Determine the (X, Y) coordinate at the center of the cell enclosing the given text.  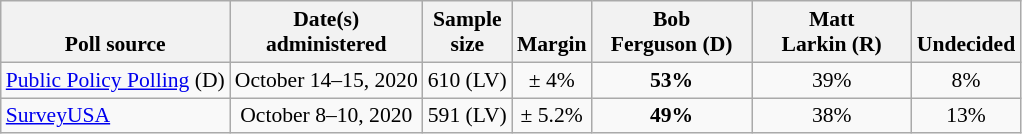
October 8–10, 2020 (326, 116)
13% (966, 116)
SurveyUSA (116, 116)
591 (LV) (468, 116)
MattLarkin (R) (832, 32)
49% (672, 116)
610 (LV) (468, 80)
Public Policy Polling (D) (116, 80)
Date(s)administered (326, 32)
BobFerguson (D) (672, 32)
53% (672, 80)
± 5.2% (552, 116)
Samplesize (468, 32)
Poll source (116, 32)
38% (832, 116)
Undecided (966, 32)
8% (966, 80)
± 4% (552, 80)
October 14–15, 2020 (326, 80)
Margin (552, 32)
39% (832, 80)
